Pinpoint the cell where the given text exists, returning its (X, Y) midpoint coordinate. 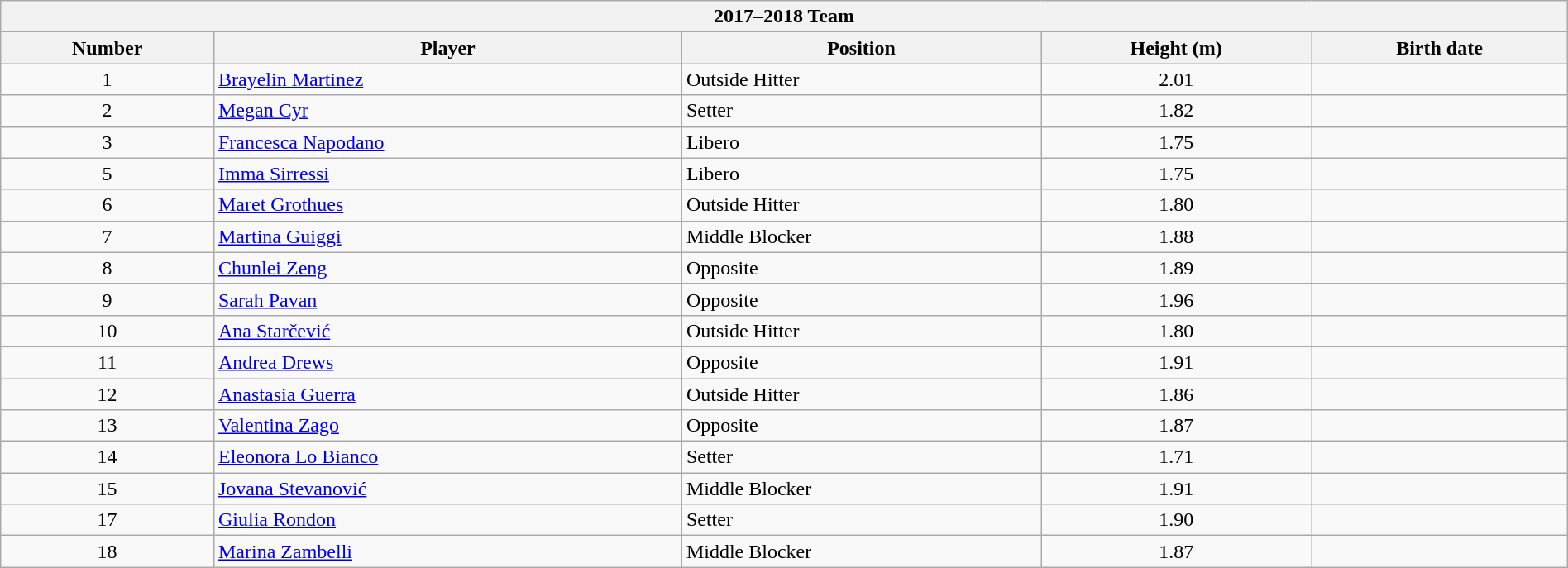
1.88 (1176, 236)
Megan Cyr (447, 111)
2.01 (1176, 79)
Marina Zambelli (447, 551)
3 (108, 142)
Brayelin Martinez (447, 79)
1.71 (1176, 457)
15 (108, 489)
2017–2018 Team (784, 17)
14 (108, 457)
Giulia Rondon (447, 520)
11 (108, 362)
Imma Sirressi (447, 174)
Number (108, 48)
Francesca Napodano (447, 142)
Maret Grothues (447, 205)
12 (108, 394)
1.96 (1176, 299)
Ana Starčević (447, 331)
17 (108, 520)
Height (m) (1176, 48)
1 (108, 79)
7 (108, 236)
18 (108, 551)
5 (108, 174)
Player (447, 48)
10 (108, 331)
Andrea Drews (447, 362)
Jovana Stevanović (447, 489)
Valentina Zago (447, 426)
Eleonora Lo Bianco (447, 457)
9 (108, 299)
8 (108, 268)
Sarah Pavan (447, 299)
13 (108, 426)
Chunlei Zeng (447, 268)
Anastasia Guerra (447, 394)
1.90 (1176, 520)
Birth date (1440, 48)
6 (108, 205)
1.82 (1176, 111)
Position (861, 48)
2 (108, 111)
1.86 (1176, 394)
Martina Guiggi (447, 236)
1.89 (1176, 268)
